Pinpoint the cell where the given text exists, returning its [X, Y] midpoint coordinate. 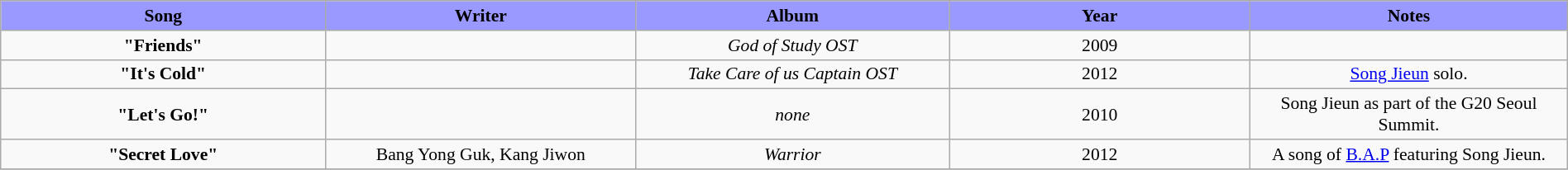
"Friends" [164, 45]
God of Study OST [792, 45]
Song [164, 16]
2010 [1100, 114]
2009 [1100, 45]
Take Care of us Captain OST [792, 74]
"Secret Love" [164, 154]
Album [792, 16]
A song of B.A.P featuring Song Jieun. [1409, 154]
Bang Yong Guk, Kang Jiwon [481, 154]
Song Jieun solo. [1409, 74]
none [792, 114]
"Let's Go!" [164, 114]
Song Jieun as part of the G20 Seoul Summit. [1409, 114]
"It's Cold" [164, 74]
Warrior [792, 154]
Year [1100, 16]
Notes [1409, 16]
Writer [481, 16]
